Capture the cell that displays the provided text and extract its (x, y) central coordinate. 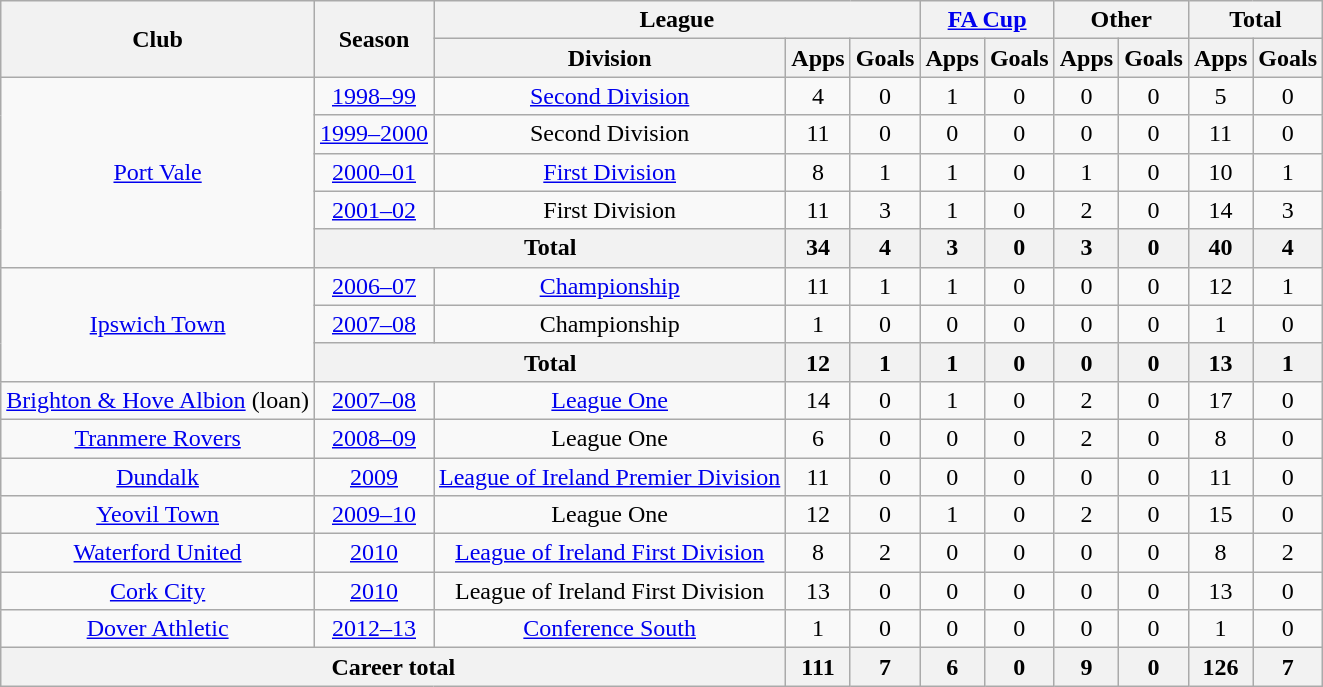
1999–2000 (374, 134)
2001–02 (374, 210)
Career total (394, 667)
2006–07 (374, 286)
2009 (374, 477)
2000–01 (374, 172)
5 (1220, 96)
Club (158, 39)
Dundalk (158, 477)
Tranmere Rovers (158, 438)
15 (1220, 515)
Port Vale (158, 172)
Dover Athletic (158, 629)
FA Cup (987, 20)
17 (1220, 400)
Yeovil Town (158, 515)
Conference South (610, 629)
9 (1086, 667)
34 (818, 248)
2009–10 (374, 515)
10 (1220, 172)
Waterford United (158, 553)
Season (374, 39)
2008–09 (374, 438)
Brighton & Hove Albion (loan) (158, 400)
2012–13 (374, 629)
126 (1220, 667)
Ipswich Town (158, 324)
Division (610, 58)
Cork City (158, 591)
Other (1121, 20)
111 (818, 667)
40 (1220, 248)
League (677, 20)
1998–99 (374, 96)
League of Ireland Premier Division (610, 477)
